Detect which cell encompasses the target text, then output its (x, y) center coordinate. 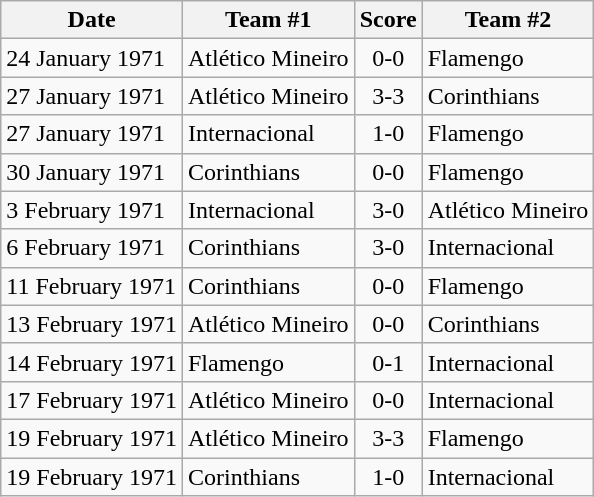
Team #2 (508, 20)
11 February 1971 (92, 286)
30 January 1971 (92, 172)
Team #1 (268, 20)
14 February 1971 (92, 362)
6 February 1971 (92, 248)
Date (92, 20)
0-1 (388, 362)
17 February 1971 (92, 400)
13 February 1971 (92, 324)
24 January 1971 (92, 58)
3 February 1971 (92, 210)
Score (388, 20)
